From the cell containing the given text, extract its center point as (X, Y) coordinate. 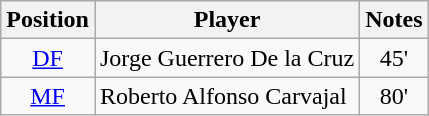
80' (394, 96)
Notes (394, 20)
Player (226, 20)
DF (48, 58)
Jorge Guerrero De la Cruz (226, 58)
45' (394, 58)
Position (48, 20)
Roberto Alfonso Carvajal (226, 96)
MF (48, 96)
